Find where the given text appears and provide that cell's center as [X, Y] coordinate. 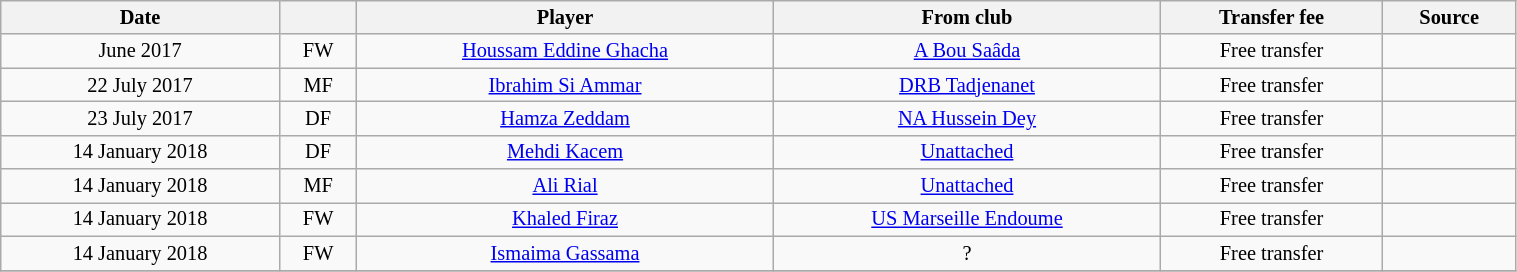
Transfer fee [1272, 17]
Khaled Firaz [565, 219]
Ibrahim Si Ammar [565, 85]
? [967, 253]
NA Hussein Dey [967, 118]
Ali Rial [565, 186]
Hamza Zeddam [565, 118]
Houssam Eddine Ghacha [565, 51]
A Bou Saâda [967, 51]
Player [565, 17]
23 July 2017 [140, 118]
US Marseille Endoume [967, 219]
From club [967, 17]
Mehdi Kacem [565, 152]
June 2017 [140, 51]
Ismaima Gassama [565, 253]
Source [1449, 17]
Date [140, 17]
DRB Tadjenanet [967, 85]
22 July 2017 [140, 85]
